Return (x, y) of the center of cell containing provided text 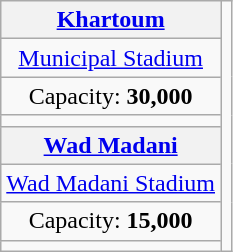
Municipal Stadium (111, 58)
Capacity: 30,000 (111, 96)
Khartoum (111, 20)
Wad Madani Stadium (111, 183)
Capacity: 15,000 (111, 221)
Wad Madani (111, 145)
